Provide the [x, y] coordinate of the cell's center where the given text is located.  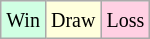
Win [24, 20]
Draw [72, 20]
Loss [126, 20]
